Provide the [X, Y] coordinate of the cell's center where the given text is located.  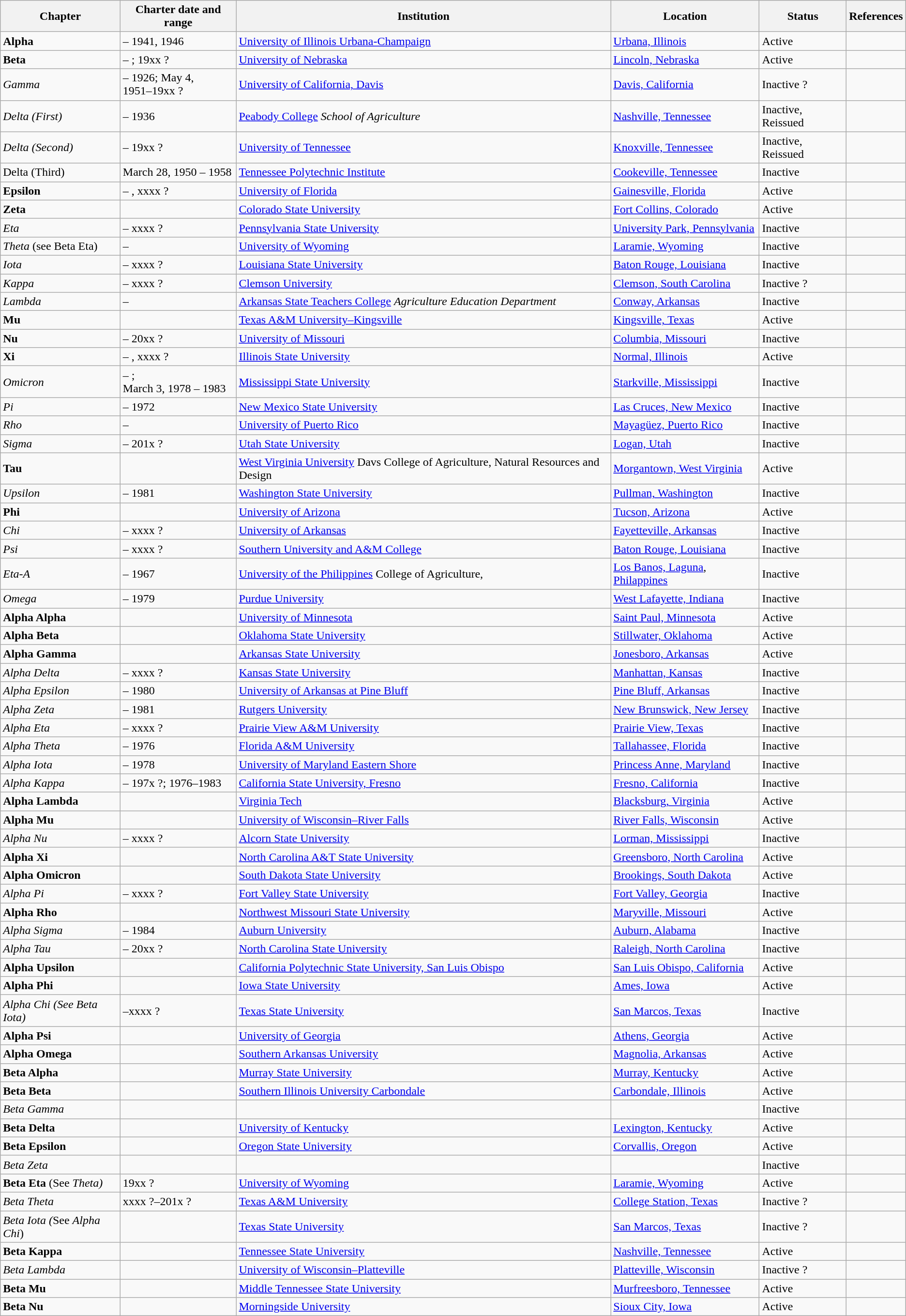
Omega [60, 598]
Fayetteville, Arkansas [685, 530]
University of Kentucky [423, 1128]
Florida A&M University [423, 746]
Alpha Theta [60, 746]
Clemson University [423, 283]
Princess Anne, Maryland [685, 765]
University of Wisconsin–River Falls [423, 820]
Beta [60, 60]
University of Nebraska [423, 60]
Beta Lambda [60, 1270]
Saint Paul, Minnesota [685, 617]
University of California, Davis [423, 84]
Alpha Upsilon [60, 967]
Tau [60, 469]
Texas A&M University [423, 1201]
Pullman, Washington [685, 493]
Alpha Beta [60, 636]
Beta Nu [60, 1307]
Magnolia, Arkansas [685, 1054]
Corvallis, Oregon [685, 1146]
Alpha [60, 41]
Alpha Omicron [60, 875]
University of Maryland Eastern Shore [423, 765]
West Lafayette, Indiana [685, 598]
– 1979 [178, 598]
Gainesville, Florida [685, 191]
Southern Arkansas University [423, 1054]
Fort Valley State University [423, 893]
Mayagüez, Puerto Rico [685, 425]
Jonesboro, Arkansas [685, 654]
Alpha Xi [60, 857]
University of Florida [423, 191]
– 1936 [178, 116]
–xxxx ? [178, 1011]
Iowa State University [423, 986]
Knoxville, Tennessee [685, 147]
– 1978 [178, 765]
– ; 19xx ? [178, 60]
Auburn University [423, 931]
Alpha Phi [60, 986]
University of Illinois Urbana-Champaign [423, 41]
University of Wisconsin–Platteville [423, 1270]
North Carolina A&T State University [423, 857]
Alpha Gamma [60, 654]
Psi [60, 549]
Arkansas State Teachers College Agriculture Education Department [423, 302]
Alpha Omega [60, 1054]
Status [803, 16]
Lexington, Kentucky [685, 1128]
Gamma [60, 84]
Columbia, Missouri [685, 338]
Washington State University [423, 493]
Carbondale, Illinois [685, 1091]
Chapter [60, 16]
Institution [423, 16]
Tallahassee, Florida [685, 746]
Alpha Delta [60, 673]
Alpha Chi (See Beta Iota) [60, 1011]
– 1976 [178, 746]
Fresno, California [685, 783]
– 1984 [178, 931]
Murray State University [423, 1072]
Murfreesboro, Tennessee [685, 1288]
Rho [60, 425]
Beta Theta [60, 1201]
Nu [60, 338]
Ames, Iowa [685, 986]
University of Arkansas at Pine Bluff [423, 691]
New Mexico State University [423, 407]
Kappa [60, 283]
xxxx ?–201x ? [178, 1201]
Delta (Third) [60, 172]
University of Georgia [423, 1036]
Mississippi State University [423, 382]
Alpha Alpha [60, 617]
March 28, 1950 – 1958 [178, 172]
New Brunswick, New Jersey [685, 709]
Alpha Epsilon [60, 691]
Beta Alpha [60, 1072]
Las Cruces, New Mexico [685, 407]
Charter date and range [178, 16]
Sigma [60, 444]
Blacksburg, Virginia [685, 801]
Beta Kappa [60, 1252]
Phi [60, 512]
Alpha Sigma [60, 931]
River Falls, Wisconsin [685, 820]
Beta Iota (See Alpha Chi) [60, 1226]
Tennessee State University [423, 1252]
Beta Delta [60, 1128]
Urbana, Illinois [685, 41]
College Station, Texas [685, 1201]
Pennsylvania State University [423, 228]
Brookings, South Dakota [685, 875]
Theta (see Beta Eta) [60, 246]
– 1980 [178, 691]
– 1967 [178, 573]
Lambda [60, 302]
University of Tennessee [423, 147]
Beta Mu [60, 1288]
Alpha Eta [60, 728]
University Park, Pennsylvania [685, 228]
Rutgers University [423, 709]
Fort Collins, Colorado [685, 209]
Utah State University [423, 444]
– 1926; May 4,1951–19xx ? [178, 84]
University of Missouri [423, 338]
Chi [60, 530]
San Luis Obispo, California [685, 967]
Starkville, Mississippi [685, 382]
Texas A&M University–Kingsville [423, 320]
Fort Valley, Georgia [685, 893]
Cookeville, Tennessee [685, 172]
Northwest Missouri State University [423, 912]
Beta Beta [60, 1091]
Virginia Tech [423, 801]
Delta (First) [60, 116]
Stillwater, Oklahoma [685, 636]
Eta-A [60, 573]
References [876, 16]
Auburn, Alabama [685, 931]
Prairie View, Texas [685, 728]
South Dakota State University [423, 875]
Maryville, Missouri [685, 912]
California Polytechnic State University, San Luis Obispo [423, 967]
– 201x ? [178, 444]
Beta Epsilon [60, 1146]
Kingsville, Texas [685, 320]
University of the Philippines College of Agriculture, [423, 573]
Alpha Rho [60, 912]
– ;March 3, 1978 – 1983 [178, 382]
Alpha Lambda [60, 801]
Iota [60, 264]
Epsilon [60, 191]
Conway, Arkansas [685, 302]
Manhattan, Kansas [685, 673]
Tucson, Arizona [685, 512]
Delta (Second) [60, 147]
Tennessee Polytechnic Institute [423, 172]
– 1972 [178, 407]
Zeta [60, 209]
Oklahoma State University [423, 636]
Kansas State University [423, 673]
Peabody College School of Agriculture [423, 116]
Xi [60, 357]
Louisiana State University [423, 264]
University of Puerto Rico [423, 425]
Beta Eta (See Theta) [60, 1183]
Logan, Utah [685, 444]
Greensboro, North Carolina [685, 857]
– 19xx ? [178, 147]
Sioux City, Iowa [685, 1307]
North Carolina State University [423, 949]
Middle Tennessee State University [423, 1288]
Eta [60, 228]
Illinois State University [423, 357]
Alpha Iota [60, 765]
Beta Gamma [60, 1109]
West Virginia University Davs College of Agriculture, Natural Resources and Design [423, 469]
Alpha Kappa [60, 783]
Southern Illinois University Carbondale [423, 1091]
– 1941, 1946 [178, 41]
Athens, Georgia [685, 1036]
Pi [60, 407]
Alpha Psi [60, 1036]
Raleigh, North Carolina [685, 949]
Alpha Tau [60, 949]
University of Arkansas [423, 530]
Southern University and A&M College [423, 549]
Murray, Kentucky [685, 1072]
– 197x ?; 1976–1983 [178, 783]
Omicron [60, 382]
Clemson, South Carolina [685, 283]
Lorman, Mississippi [685, 838]
Mu [60, 320]
19xx ? [178, 1183]
Pine Bluff, Arkansas [685, 691]
Beta Zeta [60, 1164]
Morningside University [423, 1307]
Morgantown, West Virginia [685, 469]
Location [685, 16]
Oregon State University [423, 1146]
Alpha Zeta [60, 709]
University of Arizona [423, 512]
Alpha Pi [60, 893]
University of Minnesota [423, 617]
Los Banos, Laguna, Philappines [685, 573]
Colorado State University [423, 209]
Platteville, Wisconsin [685, 1270]
Alpha Mu [60, 820]
Davis, California [685, 84]
Alcorn State University [423, 838]
Purdue University [423, 598]
Lincoln, Nebraska [685, 60]
Arkansas State University [423, 654]
California State University, Fresno [423, 783]
Normal, Illinois [685, 357]
Alpha Nu [60, 838]
Upsilon [60, 493]
Prairie View A&M University [423, 728]
